Pinpoint the cell where the given text exists, returning its (X, Y) midpoint coordinate. 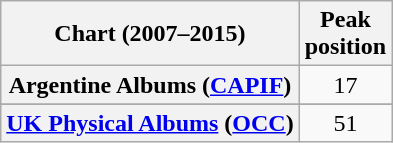
Peakposition (345, 34)
51 (345, 123)
Chart (2007–2015) (150, 34)
UK Physical Albums (OCC) (150, 123)
17 (345, 85)
Argentine Albums (CAPIF) (150, 85)
